Capture the cell that displays the provided text and extract its (X, Y) central coordinate. 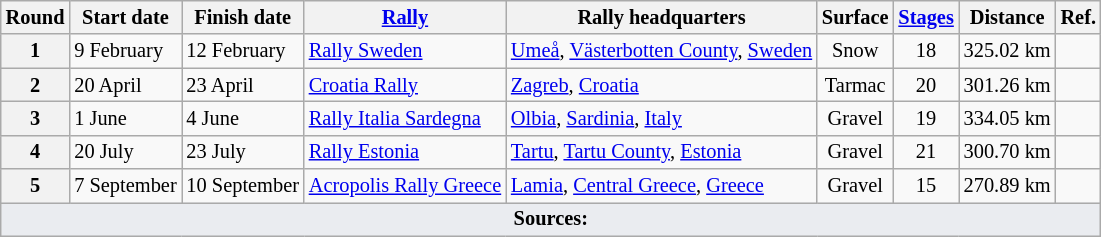
20 (926, 85)
Sources: (551, 219)
23 April (243, 85)
1 (36, 51)
20 July (125, 152)
Acropolis Rally Greece (405, 186)
4 (36, 152)
Round (36, 17)
18 (926, 51)
Ref. (1078, 17)
301.26 km (1008, 85)
270.89 km (1008, 186)
325.02 km (1008, 51)
Lamia, Central Greece, Greece (662, 186)
Snow (855, 51)
300.70 km (1008, 152)
Olbia, Sardinia, Italy (662, 118)
Tartu, Tartu County, Estonia (662, 152)
3 (36, 118)
Rally Sweden (405, 51)
Zagreb, Croatia (662, 85)
23 July (243, 152)
15 (926, 186)
7 September (125, 186)
4 June (243, 118)
20 April (125, 85)
Rally headquarters (662, 17)
334.05 km (1008, 118)
Start date (125, 17)
Croatia Rally (405, 85)
12 February (243, 51)
Rally Estonia (405, 152)
Distance (1008, 17)
Stages (926, 17)
5 (36, 186)
19 (926, 118)
Umeå, Västerbotten County, Sweden (662, 51)
1 June (125, 118)
Rally (405, 17)
Finish date (243, 17)
Rally Italia Sardegna (405, 118)
21 (926, 152)
9 February (125, 51)
2 (36, 85)
Surface (855, 17)
10 September (243, 186)
Tarmac (855, 85)
